Return (x, y) of the center of cell containing provided text 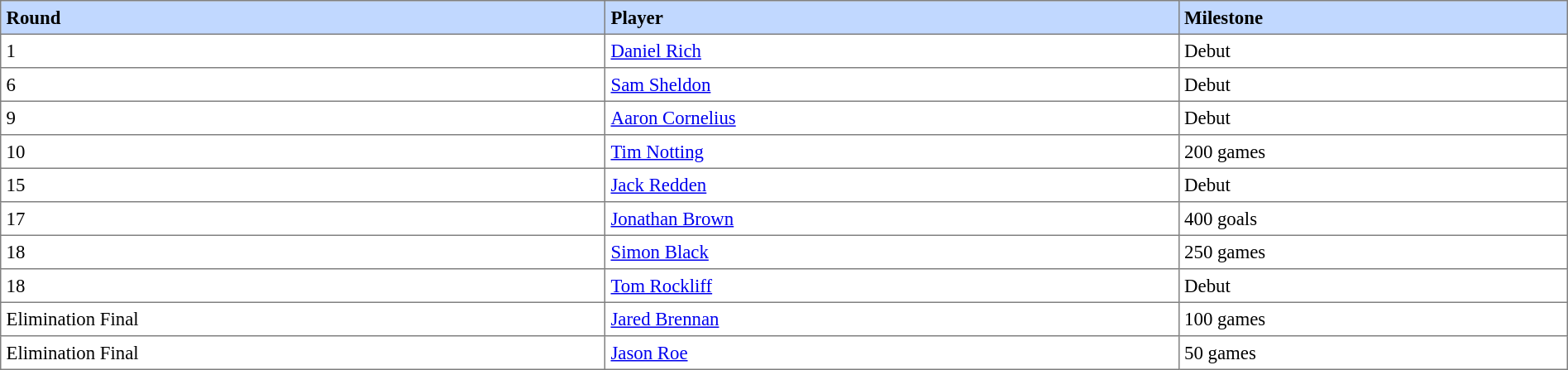
Player (892, 17)
Tom Rockliff (892, 286)
50 games (1373, 353)
1 (303, 50)
17 (303, 219)
Jonathan Brown (892, 219)
Daniel Rich (892, 50)
Tim Notting (892, 151)
Jason Roe (892, 353)
Simon Black (892, 252)
9 (303, 118)
Milestone (1373, 17)
250 games (1373, 252)
Round (303, 17)
200 games (1373, 151)
400 goals (1373, 219)
100 games (1373, 319)
Jared Brennan (892, 319)
10 (303, 151)
Aaron Cornelius (892, 118)
6 (303, 84)
Jack Redden (892, 185)
15 (303, 185)
Sam Sheldon (892, 84)
